Return the (x, y) coordinate for the center point of the cell that contains the specified text.  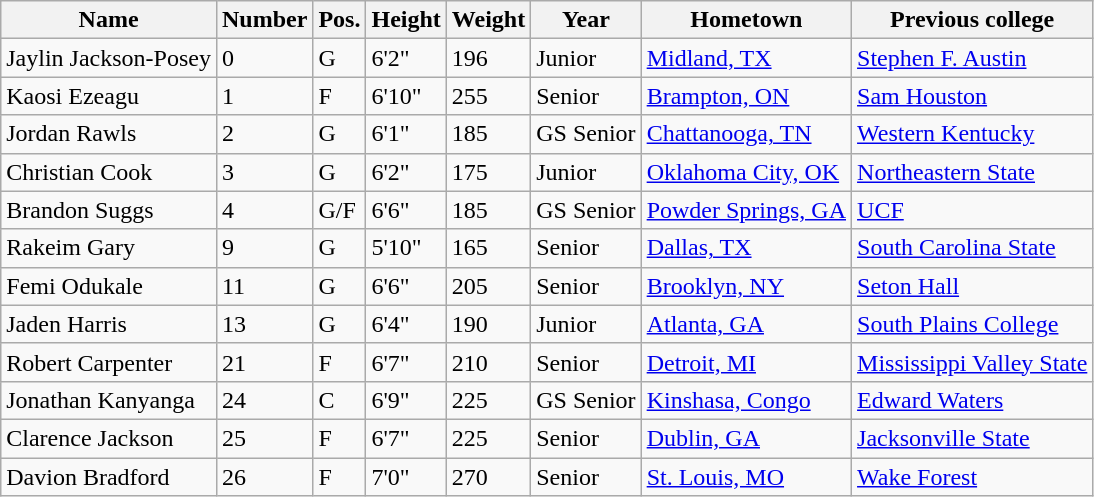
6'10" (406, 96)
25 (264, 438)
4 (264, 210)
Wake Forest (972, 477)
Jaylin Jackson-Posey (109, 58)
C (340, 400)
Hometown (746, 20)
Jaden Harris (109, 324)
1 (264, 96)
Powder Springs, GA (746, 210)
Brandon Suggs (109, 210)
6'9" (406, 400)
Kinshasa, Congo (746, 400)
11 (264, 286)
24 (264, 400)
South Plains College (972, 324)
0 (264, 58)
Seton Hall (972, 286)
Kaosi Ezeagu (109, 96)
Femi Odukale (109, 286)
South Carolina State (972, 248)
Stephen F. Austin (972, 58)
Jacksonville State (972, 438)
Name (109, 20)
175 (488, 172)
Sam Houston (972, 96)
Mississippi Valley State (972, 362)
270 (488, 477)
Brooklyn, NY (746, 286)
13 (264, 324)
3 (264, 172)
Weight (488, 20)
Clarence Jackson (109, 438)
Height (406, 20)
Pos. (340, 20)
Oklahoma City, OK (746, 172)
7'0" (406, 477)
Edward Waters (972, 400)
26 (264, 477)
Northeastern State (972, 172)
Dublin, GA (746, 438)
5'10" (406, 248)
UCF (972, 210)
255 (488, 96)
St. Louis, MO (746, 477)
Robert Carpenter (109, 362)
Davion Bradford (109, 477)
Number (264, 20)
Jonathan Kanyanga (109, 400)
Atlanta, GA (746, 324)
Dallas, TX (746, 248)
Year (586, 20)
Jordan Rawls (109, 134)
190 (488, 324)
Midland, TX (746, 58)
Detroit, MI (746, 362)
9 (264, 248)
2 (264, 134)
21 (264, 362)
165 (488, 248)
196 (488, 58)
6'1" (406, 134)
Christian Cook (109, 172)
6'4" (406, 324)
Western Kentucky (972, 134)
Brampton, ON (746, 96)
G/F (340, 210)
210 (488, 362)
205 (488, 286)
Previous college (972, 20)
Chattanooga, TN (746, 134)
Rakeim Gary (109, 248)
